Output the (X, Y) coordinate of the center of the cell containing the given text.  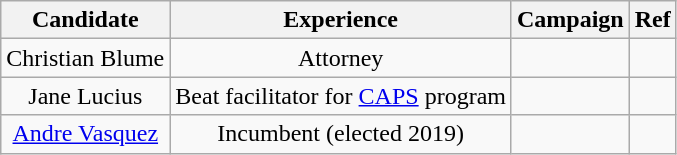
Beat facilitator for CAPS program (341, 96)
Christian Blume (86, 58)
Candidate (86, 20)
Andre Vasquez (86, 134)
Incumbent (elected 2019) (341, 134)
Attorney (341, 58)
Jane Lucius (86, 96)
Experience (341, 20)
Ref (652, 20)
Campaign (570, 20)
